Search for the cell housing the specified text and yield its [x, y] center coordinate. 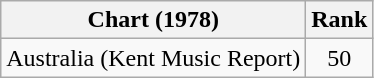
50 [340, 58]
Australia (Kent Music Report) [154, 58]
Rank [340, 20]
Chart (1978) [154, 20]
